Determine the (X, Y) coordinate at the center of the cell enclosing the given text.  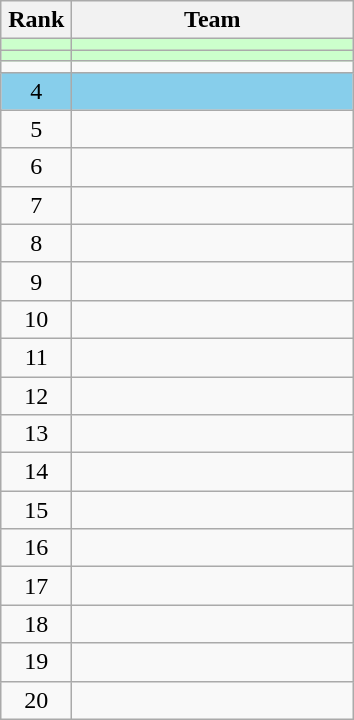
11 (36, 357)
Rank (36, 20)
Team (212, 20)
20 (36, 700)
17 (36, 586)
4 (36, 91)
15 (36, 510)
19 (36, 662)
12 (36, 395)
10 (36, 319)
14 (36, 472)
6 (36, 167)
5 (36, 129)
18 (36, 624)
9 (36, 281)
7 (36, 205)
8 (36, 243)
13 (36, 434)
16 (36, 548)
